Identify which cell holds the provided text, then report its [x, y] central coordinate. 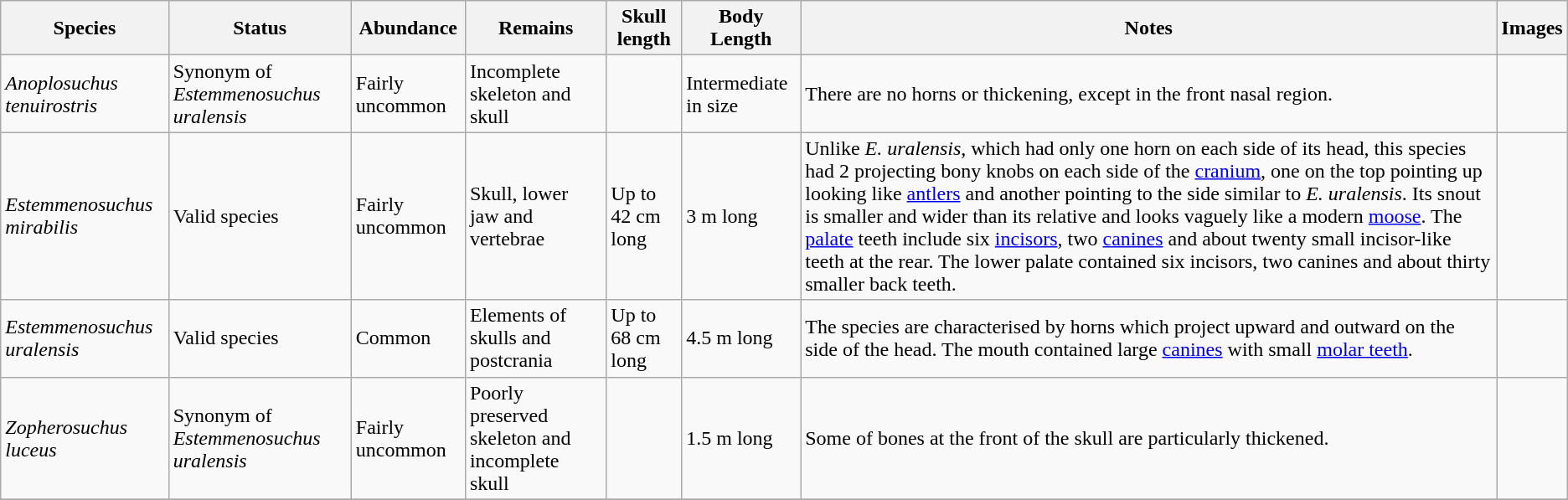
Estemmenosuchus mirabilis [85, 216]
Anoplosuchus tenuirostris [85, 94]
Notes [1149, 28]
Poorly preserved skeleton and incomplete skull [535, 438]
Estemmenosuchus uralensis [85, 338]
There are no horns or thickening, except in the front nasal region. [1149, 94]
Species [85, 28]
Body Length [741, 28]
Status [260, 28]
Skull, lower jaw and vertebrae [535, 216]
Elements of skulls and postcrania [535, 338]
Abundance [408, 28]
Some of bones at the front of the skull are particularly thickened. [1149, 438]
Images [1532, 28]
Common [408, 338]
Up to 42 cm long [644, 216]
Remains [535, 28]
1.5 m long [741, 438]
Up to 68 cm long [644, 338]
Intermediate in size [741, 94]
Zopherosuchus luceus [85, 438]
4.5 m long [741, 338]
3 m long [741, 216]
Incomplete skeleton and skull [535, 94]
Skull length [644, 28]
